Detect which cell encompasses the target text, then output its [X, Y] center coordinate. 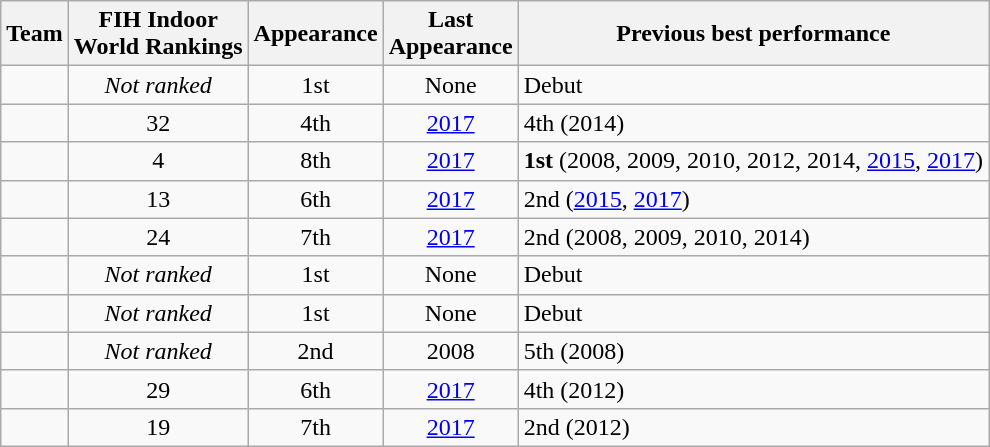
FIH IndoorWorld Rankings [158, 34]
2nd (2012) [753, 427]
29 [158, 389]
2nd (2015, 2017) [753, 199]
LastAppearance [450, 34]
1st (2008, 2009, 2010, 2012, 2014, 2015, 2017) [753, 161]
8th [316, 161]
Team [35, 34]
4 [158, 161]
4th [316, 123]
2nd (2008, 2009, 2010, 2014) [753, 237]
Previous best performance [753, 34]
2nd [316, 351]
5th (2008) [753, 351]
13 [158, 199]
2008 [450, 351]
32 [158, 123]
4th (2012) [753, 389]
4th (2014) [753, 123]
Appearance [316, 34]
24 [158, 237]
19 [158, 427]
